Return [x, y] of the center of cell containing provided text 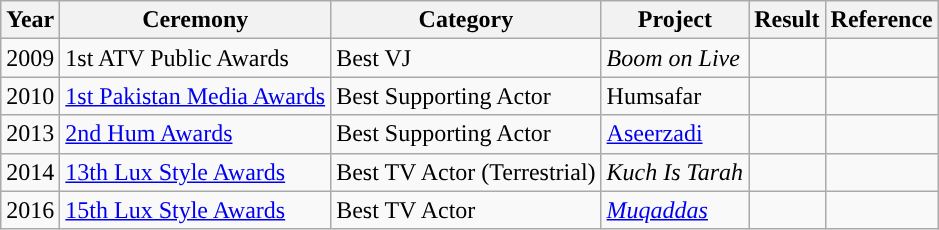
Muqaddas [675, 210]
Result [787, 20]
1st ATV Public Awards [196, 58]
Year [30, 20]
Best VJ [466, 58]
Reference [882, 20]
2014 [30, 172]
Aseerzadi [675, 134]
2010 [30, 96]
Category [466, 20]
Boom on Live [675, 58]
2013 [30, 134]
Project [675, 20]
Kuch Is Tarah [675, 172]
Best TV Actor [466, 210]
13th Lux Style Awards [196, 172]
2nd Hum Awards [196, 134]
1st Pakistan Media Awards [196, 96]
15th Lux Style Awards [196, 210]
Ceremony [196, 20]
2009 [30, 58]
Best TV Actor (Terrestrial) [466, 172]
Humsafar [675, 96]
2016 [30, 210]
